Locate the cell with the specified text and output its (X, Y) center coordinate. 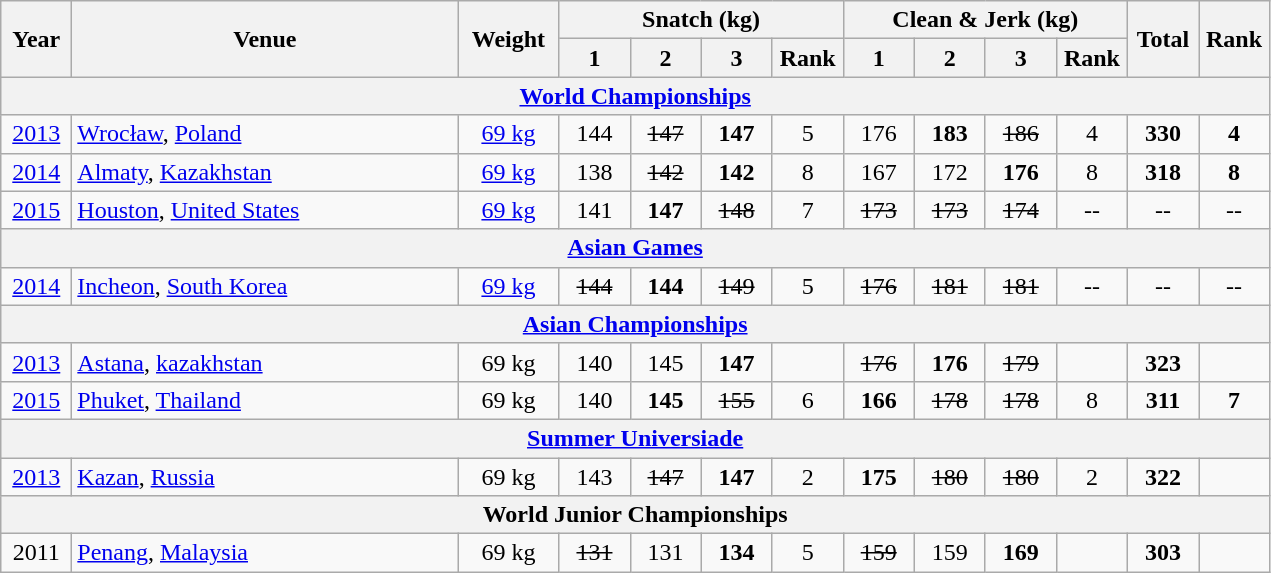
Summer Universiade (636, 438)
World Championships (636, 96)
155 (736, 400)
Phuket, Thailand (265, 400)
134 (736, 553)
323 (1162, 362)
167 (878, 172)
149 (736, 286)
Weight (508, 39)
Total (1162, 39)
183 (950, 134)
Kazan, Russia (265, 477)
322 (1162, 477)
2011 (36, 553)
175 (878, 477)
303 (1162, 553)
138 (594, 172)
World Junior Championships (636, 515)
148 (736, 210)
174 (1020, 210)
169 (1020, 553)
Year (36, 39)
166 (878, 400)
311 (1162, 400)
Penang, Malaysia (265, 553)
Wrocław, Poland (265, 134)
Clean & Jerk (kg) (985, 20)
141 (594, 210)
Houston, United States (265, 210)
172 (950, 172)
318 (1162, 172)
Asian Games (636, 248)
6 (808, 400)
Venue (265, 39)
143 (594, 477)
186 (1020, 134)
330 (1162, 134)
Astana, kazakhstan (265, 362)
179 (1020, 362)
Snatch (kg) (701, 20)
Almaty, Kazakhstan (265, 172)
Asian Championships (636, 324)
Incheon, South Korea (265, 286)
